Capture the cell that displays the provided text and extract its (X, Y) central coordinate. 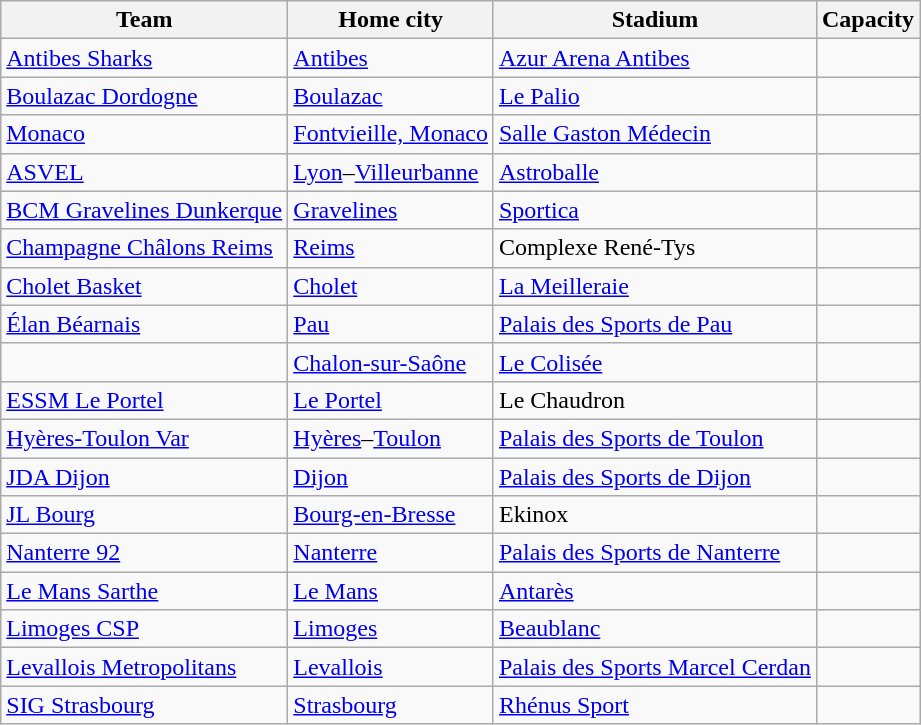
Palais des Sports de Pau (654, 324)
Cholet (391, 286)
Dijon (391, 477)
JDA Dijon (144, 477)
Ekinox (654, 515)
ASVEL (144, 172)
Palais des Sports Marcel Cerdan (654, 667)
Nanterre 92 (144, 553)
Le Chaudron (654, 400)
Stadium (654, 20)
Lyon–Villeurbanne (391, 172)
Hyères-Toulon Var (144, 438)
Team (144, 20)
Pau (391, 324)
Palais des Sports de Dijon (654, 477)
JL Bourg (144, 515)
Limoges CSP (144, 629)
Champagne Châlons Reims (144, 248)
Boulazac Dordogne (144, 96)
Hyères–Toulon (391, 438)
Le Portel (391, 400)
Home city (391, 20)
Levallois Metropolitans (144, 667)
Salle Gaston Médecin (654, 134)
Antibes (391, 58)
Sportica (654, 210)
La Meilleraie (654, 286)
Limoges (391, 629)
Rhénus Sport (654, 705)
Le Mans Sarthe (144, 591)
Antibes Sharks (144, 58)
Cholet Basket (144, 286)
Palais des Sports de Nanterre (654, 553)
Palais des Sports de Toulon (654, 438)
Gravelines (391, 210)
ESSM Le Portel (144, 400)
Le Mans (391, 591)
Le Colisée (654, 362)
Fontvieille, Monaco (391, 134)
Le Palio (654, 96)
Astroballe (654, 172)
Monaco (144, 134)
BCM Gravelines Dunkerque (144, 210)
Strasbourg (391, 705)
Nanterre (391, 553)
Chalon-sur-Saône (391, 362)
Boulazac (391, 96)
Élan Béarnais (144, 324)
Bourg-en-Bresse (391, 515)
Reims (391, 248)
Beaublanc (654, 629)
Antarès (654, 591)
Capacity (868, 20)
Complexe René-Tys (654, 248)
SIG Strasbourg (144, 705)
Azur Arena Antibes (654, 58)
Levallois (391, 667)
